Provide the [x, y] coordinate of the cell's center where the given text is located.  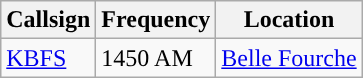
Frequency [156, 20]
KBFS [48, 58]
Belle Fourche [289, 58]
Callsign [48, 20]
Location [289, 20]
1450 AM [156, 58]
